Pinpoint the cell where the given text exists, returning its [X, Y] midpoint coordinate. 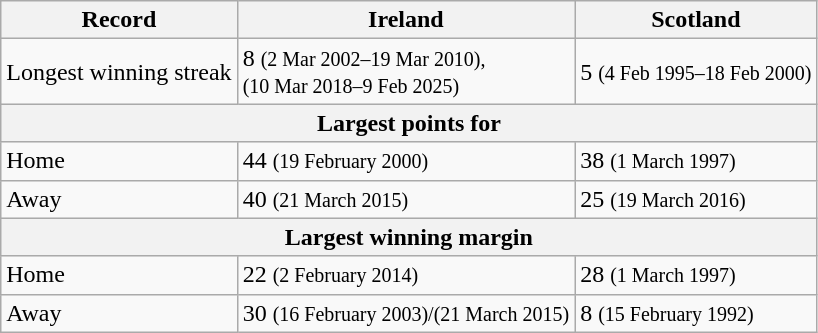
Longest winning streak [119, 72]
25 (19 March 2016) [696, 199]
28 (1 March 1997) [696, 275]
8 (2 Mar 2002–19 Mar 2010),(10 Mar 2018–9 Feb 2025) [406, 72]
38 (1 March 1997) [696, 161]
Largest points for [409, 123]
Largest winning margin [409, 237]
40 (21 March 2015) [406, 199]
Record [119, 20]
Scotland [696, 20]
44 (19 February 2000) [406, 161]
8 (15 February 1992) [696, 313]
5 (4 Feb 1995–18 Feb 2000) [696, 72]
30 (16 February 2003)/(21 March 2015) [406, 313]
Ireland [406, 20]
22 (2 February 2014) [406, 275]
